Output the [X, Y] coordinate of the center of the cell containing the given text.  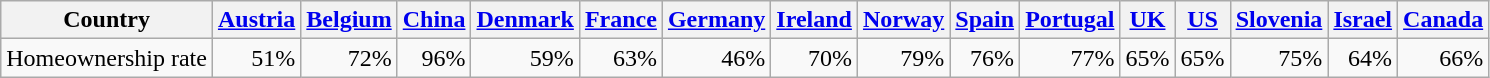
Israel [1363, 20]
Spain [985, 20]
US [1202, 20]
Belgium [349, 20]
72% [349, 58]
70% [814, 58]
Germany [716, 20]
66% [1444, 58]
Slovenia [1279, 20]
Ireland [814, 20]
77% [1070, 58]
China [434, 20]
76% [985, 58]
Canada [1444, 20]
59% [525, 58]
UK [1148, 20]
64% [1363, 58]
Norway [903, 20]
63% [620, 58]
96% [434, 58]
79% [903, 58]
Portugal [1070, 20]
France [620, 20]
46% [716, 58]
Homeownership rate [107, 58]
75% [1279, 58]
51% [256, 58]
Country [107, 20]
Austria [256, 20]
Denmark [525, 20]
